Search for the cell housing the specified text and yield its [x, y] center coordinate. 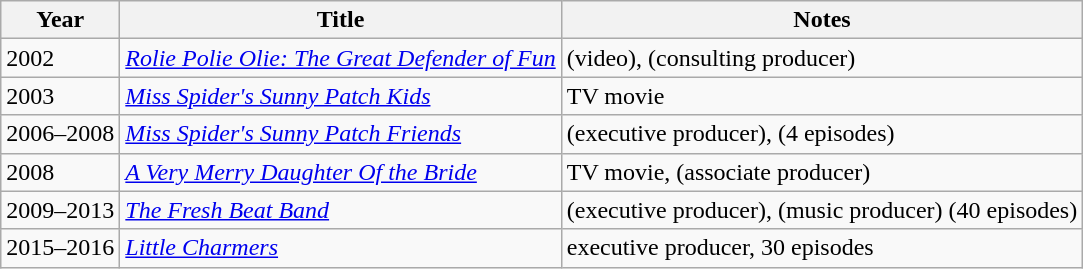
Miss Spider's Sunny Patch Friends [340, 134]
Rolie Polie Olie: The Great Defender of Fun [340, 58]
TV movie, (associate producer) [822, 172]
Miss Spider's Sunny Patch Kids [340, 96]
2009–2013 [60, 210]
2015–2016 [60, 248]
TV movie [822, 96]
2003 [60, 96]
2002 [60, 58]
executive producer, 30 episodes [822, 248]
The Fresh Beat Band [340, 210]
Year [60, 20]
Notes [822, 20]
2008 [60, 172]
2006–2008 [60, 134]
A Very Merry Daughter Of the Bride [340, 172]
(video), (consulting producer) [822, 58]
Little Charmers [340, 248]
Title [340, 20]
(executive producer), (4 episodes) [822, 134]
(executive producer), (music producer) (40 episodes) [822, 210]
